From the cell containing the given text, extract its center point as (x, y) coordinate. 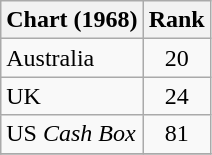
81 (176, 134)
Australia (72, 58)
UK (72, 96)
20 (176, 58)
24 (176, 96)
Chart (1968) (72, 20)
US Cash Box (72, 134)
Rank (176, 20)
